Capture the cell that displays the provided text and extract its (x, y) central coordinate. 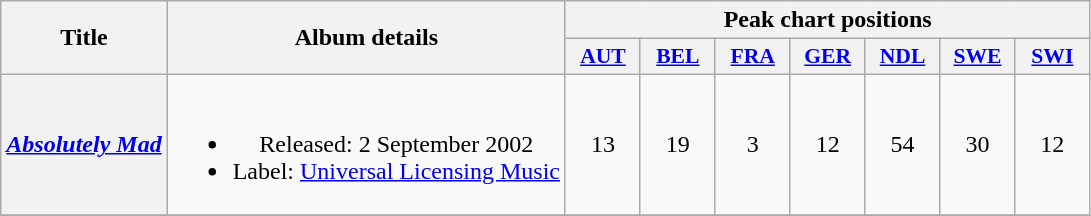
SWI (1052, 57)
AUT (602, 57)
Title (84, 38)
NDL (902, 57)
13 (602, 144)
BEL (678, 57)
3 (752, 144)
Album details (366, 38)
GER (828, 57)
54 (902, 144)
Peak chart positions (827, 20)
30 (978, 144)
SWE (978, 57)
19 (678, 144)
FRA (752, 57)
Released: 2 September 2002Label: Universal Licensing Music (366, 144)
Absolutely Mad (84, 144)
